Identify which cell holds the provided text, then report its (X, Y) central coordinate. 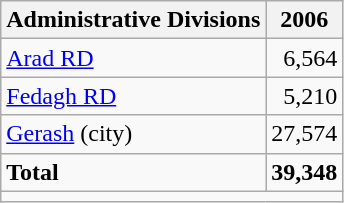
Arad RD (134, 58)
Fedagh RD (134, 96)
39,348 (304, 172)
5,210 (304, 96)
27,574 (304, 134)
2006 (304, 20)
6,564 (304, 58)
Gerash (city) (134, 134)
Administrative Divisions (134, 20)
Total (134, 172)
